Output the [X, Y] coordinate of the center of the cell containing the given text.  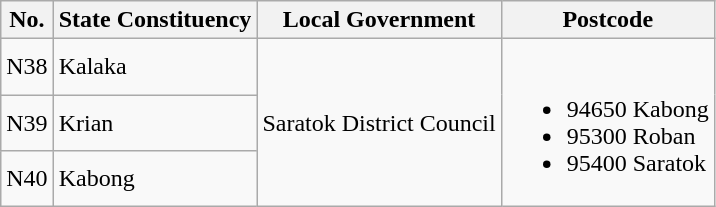
No. [27, 20]
Kabong [155, 178]
N40 [27, 178]
Krian [155, 122]
Postcode [608, 20]
Local Government [379, 20]
N39 [27, 122]
N38 [27, 67]
State Constituency [155, 20]
Saratok District Council [379, 122]
94650 Kabong95300 Roban95400 Saratok [608, 122]
Kalaka [155, 67]
